Scan for the cell matching the given text and deliver its [x, y] coordinate at center. 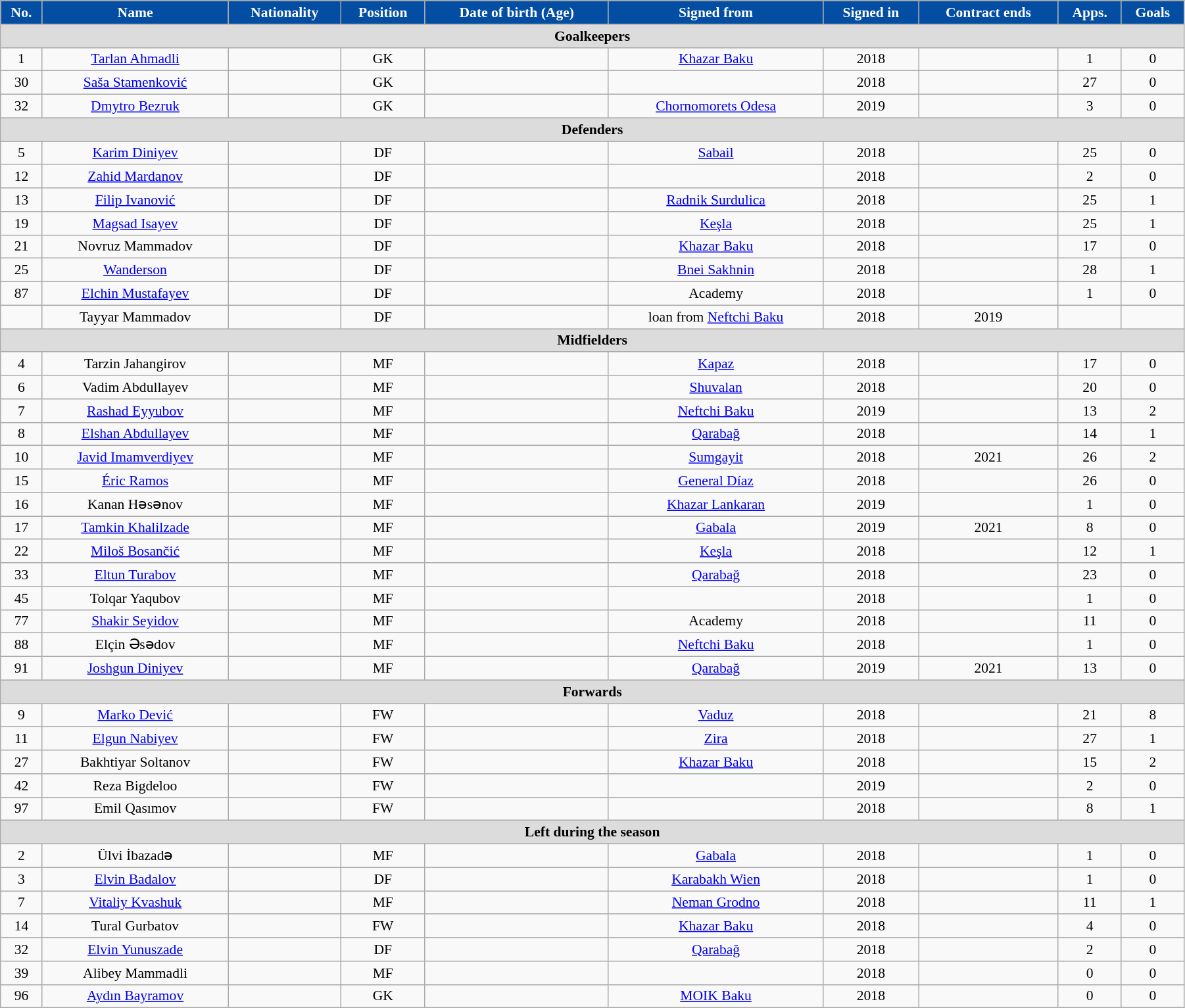
Name [135, 12]
Elçin Əsədov [135, 645]
Elgun Nabiyev [135, 739]
22 [21, 552]
Zahid Mardanov [135, 177]
Apps. [1090, 12]
Tarzin Jahangirov [135, 364]
Tural Gurbatov [135, 926]
Karabakh Wien [715, 879]
Shuvalan [715, 387]
Elchin Mustafayev [135, 294]
Date of birth (Age) [517, 12]
23 [1090, 575]
Javid Imamverdiyev [135, 458]
Chornomorets Odesa [715, 107]
Defenders [592, 130]
Alibey Mammadli [135, 973]
91 [21, 669]
96 [21, 996]
77 [21, 621]
Signed from [715, 12]
16 [21, 504]
Nationality [284, 12]
Vaduz [715, 715]
Bnei Sakhnin [715, 270]
Emil Qasımov [135, 809]
MOIK Baku [715, 996]
Khazar Lankaran [715, 504]
Zira [715, 739]
Marko Dević [135, 715]
Neman Grodno [715, 903]
Goals [1152, 12]
Reza Bigdeloo [135, 786]
Magsad Isayev [135, 224]
Position [383, 12]
Contract ends [988, 12]
6 [21, 387]
Novruz Mammadov [135, 247]
No. [21, 12]
Vadim Abdullayev [135, 387]
Tarlan Ahmadli [135, 59]
Midfielders [592, 341]
Goalkeepers [592, 36]
Bakhtiyar Soltanov [135, 762]
9 [21, 715]
Tolqar Yaqubov [135, 598]
Saša Stamenković [135, 83]
20 [1090, 387]
General Díaz [715, 481]
30 [21, 83]
Signed in [871, 12]
Joshgun Diniyev [135, 669]
87 [21, 294]
Tayyar Mammadov [135, 317]
42 [21, 786]
97 [21, 809]
Filip Ivanović [135, 200]
39 [21, 973]
33 [21, 575]
Eltun Turabov [135, 575]
Forwards [592, 692]
45 [21, 598]
28 [1090, 270]
Dmytro Bezruk [135, 107]
loan from Neftchi Baku [715, 317]
Radnik Surdulica [715, 200]
10 [21, 458]
Aydın Bayramov [135, 996]
Sabail [715, 153]
Vitaliy Kvashuk [135, 903]
Kapaz [715, 364]
19 [21, 224]
Karim Diniyev [135, 153]
Miloš Bosančić [135, 552]
Wanderson [135, 270]
Tamkin Khalilzade [135, 528]
Rashad Eyyubov [135, 411]
Left during the season [592, 832]
Elvin Yunuszade [135, 949]
Kanan Həsənov [135, 504]
Elvin Badalov [135, 879]
Elshan Abdullayev [135, 434]
Ülvi İbazadə [135, 856]
88 [21, 645]
Sumgayit [715, 458]
5 [21, 153]
Shakir Seyidov [135, 621]
Éric Ramos [135, 481]
